Capture the cell that displays the provided text and extract its [x, y] central coordinate. 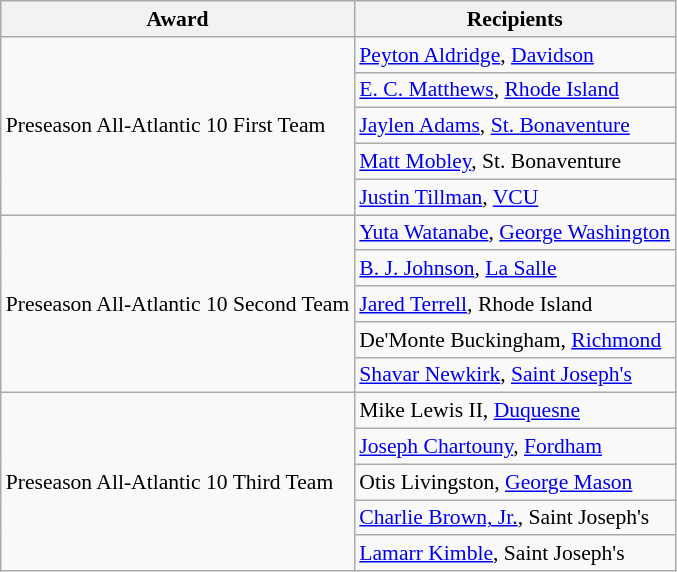
Preseason All-Atlantic 10 First Team [178, 126]
Justin Tillman, VCU [514, 197]
Yuta Watanabe, George Washington [514, 233]
Jaylen Adams, St. Bonaventure [514, 126]
Preseason All-Atlantic 10 Third Team [178, 482]
Shavar Newkirk, Saint Joseph's [514, 375]
E. C. Matthews, Rhode Island [514, 90]
Otis Livingston, George Mason [514, 482]
Matt Mobley, St. Bonaventure [514, 162]
Joseph Chartouny, Fordham [514, 447]
Recipients [514, 19]
Award [178, 19]
Peyton Aldridge, Davidson [514, 55]
De'Monte Buckingham, Richmond [514, 340]
Preseason All-Atlantic 10 Second Team [178, 304]
B. J. Johnson, La Salle [514, 269]
Lamarr Kimble, Saint Joseph's [514, 554]
Charlie Brown, Jr., Saint Joseph's [514, 518]
Mike Lewis II, Duquesne [514, 411]
Jared Terrell, Rhode Island [514, 304]
